Capture the cell that displays the provided text and extract its (x, y) central coordinate. 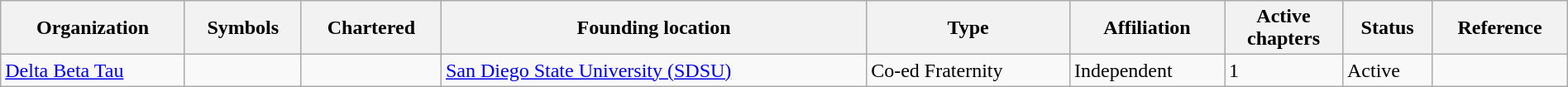
Symbols (243, 28)
Independent (1146, 70)
Active (1387, 70)
Activechapters (1284, 28)
Status (1387, 28)
Organization (93, 28)
San Diego State University (SDSU) (653, 70)
Delta Beta Tau (93, 70)
Reference (1500, 28)
1 (1284, 70)
Chartered (370, 28)
Founding location (653, 28)
Affiliation (1146, 28)
Type (968, 28)
Co-ed Fraternity (968, 70)
